Output the [x, y] coordinate of the center of the cell containing the given text.  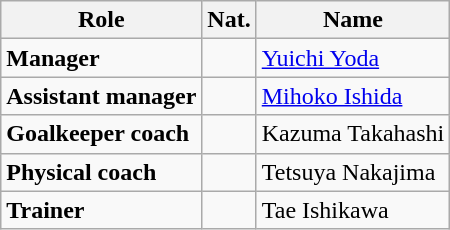
Kazuma Takahashi [353, 134]
Physical coach [102, 172]
Nat. [229, 20]
Assistant manager [102, 96]
Name [353, 20]
Mihoko Ishida [353, 96]
Tetsuya Nakajima [353, 172]
Trainer [102, 210]
Goalkeeper coach [102, 134]
Role [102, 20]
Manager [102, 58]
Tae Ishikawa [353, 210]
Yuichi Yoda [353, 58]
